Pinpoint the cell where the given text exists, returning its (x, y) midpoint coordinate. 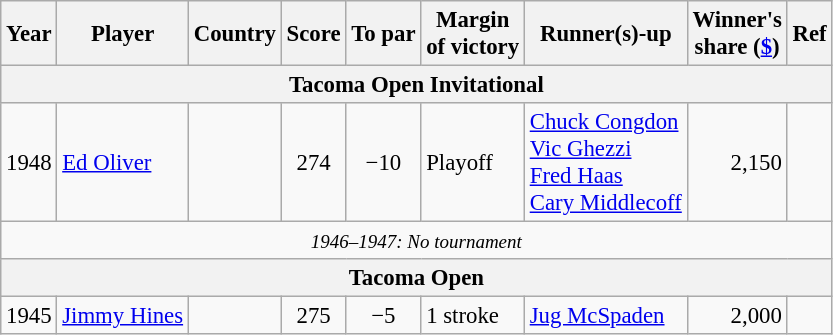
1948 (29, 162)
Winner'sshare ($) (737, 34)
−5 (384, 316)
Country (234, 34)
To par (384, 34)
Jimmy Hines (122, 316)
Score (314, 34)
Tacoma Open Invitational (416, 85)
274 (314, 162)
2,000 (737, 316)
Marginof victory (473, 34)
1945 (29, 316)
Chuck Congdon Vic Ghezzi Fred Haas Cary Middlecoff (606, 162)
Tacoma Open (416, 278)
Runner(s)-up (606, 34)
Player (122, 34)
Ed Oliver (122, 162)
2,150 (737, 162)
Playoff (473, 162)
1 stroke (473, 316)
1946–1947: No tournament (416, 241)
275 (314, 316)
Jug McSpaden (606, 316)
−10 (384, 162)
Year (29, 34)
Ref (810, 34)
